For the text-containing cell, return its midpoint in (X, Y) coordinate format. 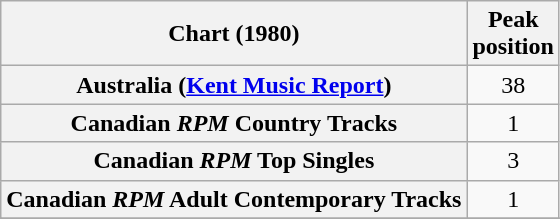
38 (513, 85)
Australia (Kent Music Report) (234, 85)
Canadian RPM Top Singles (234, 161)
Chart (1980) (234, 34)
Peakposition (513, 34)
Canadian RPM Adult Contemporary Tracks (234, 199)
3 (513, 161)
Canadian RPM Country Tracks (234, 123)
